Pinpoint the cell where the given text exists, returning its [x, y] midpoint coordinate. 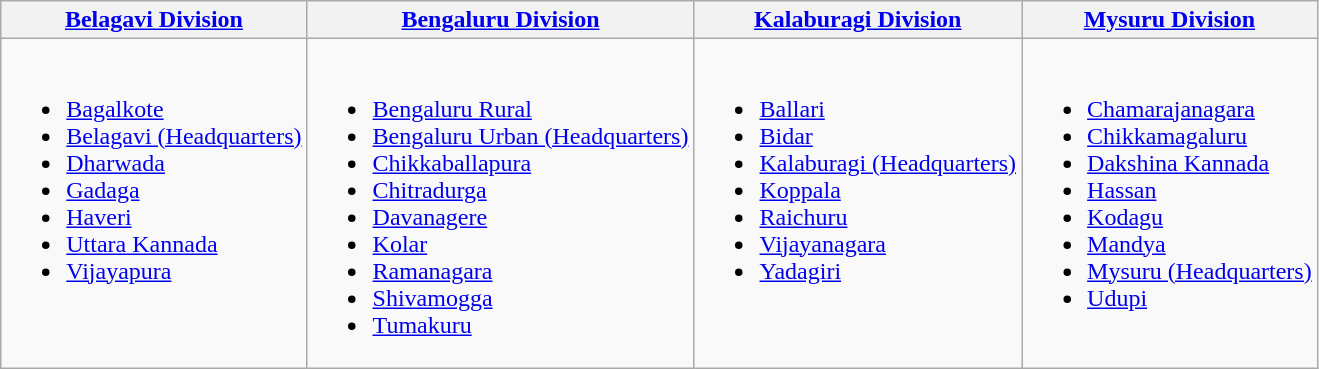
Belagavi Division [154, 20]
Mysuru Division [1170, 20]
Kalaburagi Division [858, 20]
BallariBidarKalaburagi (Headquarters)KoppalaRaichuruVijayanagaraYadagiri [858, 204]
ChamarajanagaraChikkamagaluruDakshina KannadaHassanKodaguMandyaMysuru (Headquarters)Udupi [1170, 204]
BagalkoteBelagavi (Headquarters)DharwadaGadagaHaveriUttara KannadaVijayapura [154, 204]
Bengaluru RuralBengaluru Urban (Headquarters)ChikkaballapuraChitradurgaDavanagereKolarRamanagaraShivamoggaTumakuru [500, 204]
Bengaluru Division [500, 20]
